Extract the (x, y) coordinate from the center of the cell holding the provided text.  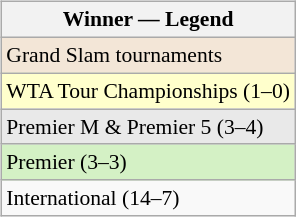
Grand Slam tournaments (148, 55)
Premier M & Premier 5 (3–4) (148, 127)
Premier (3–3) (148, 162)
Winner — Legend (148, 20)
International (14–7) (148, 198)
WTA Tour Championships (1–0) (148, 91)
